Return (x, y) of the center of cell containing provided text 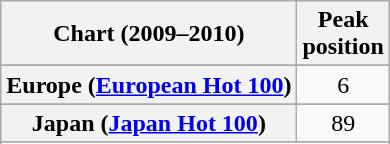
Chart (2009–2010) (149, 34)
Europe (European Hot 100) (149, 85)
Peakposition (343, 34)
89 (343, 123)
6 (343, 85)
Japan (Japan Hot 100) (149, 123)
